For the text-containing cell, return its midpoint in [X, Y] coordinate format. 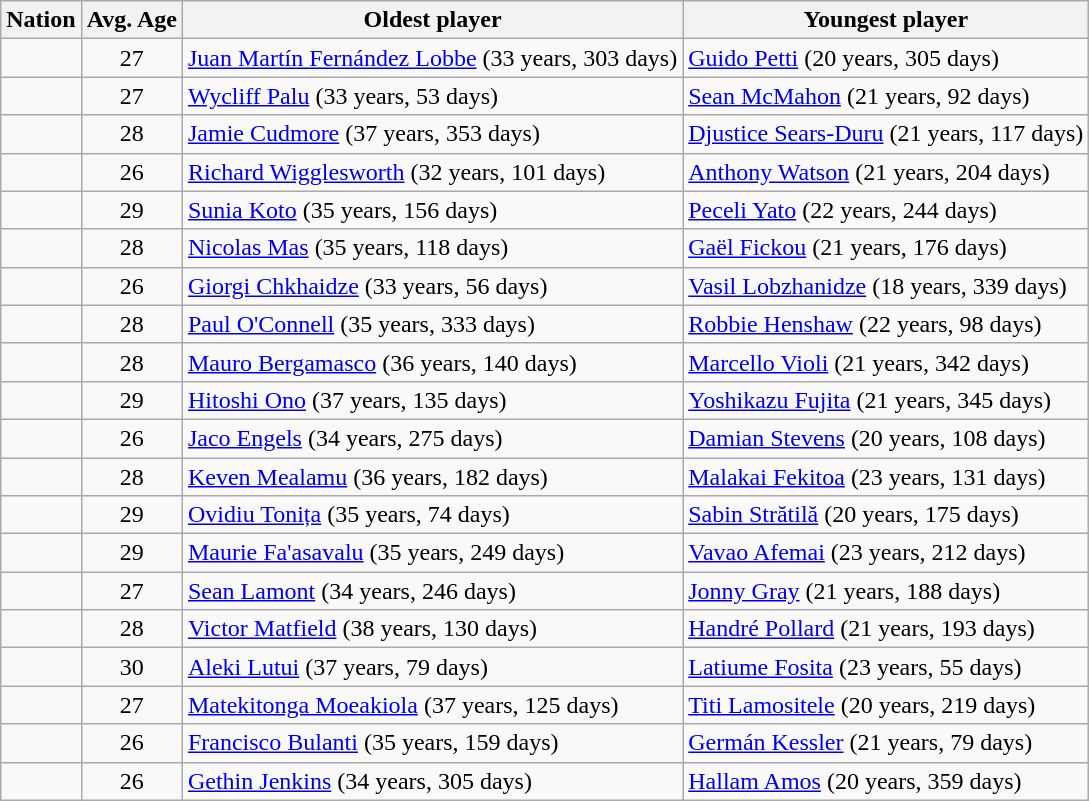
Handré Pollard (21 years, 193 days) [886, 629]
Vasil Lobzhanidze (18 years, 339 days) [886, 286]
Paul O'Connell (35 years, 333 days) [432, 324]
Titi Lamositele (20 years, 219 days) [886, 705]
Aleki Lutui (37 years, 79 days) [432, 667]
Nation [41, 20]
Giorgi Chkhaidze (33 years, 56 days) [432, 286]
Gaël Fickou (21 years, 176 days) [886, 248]
Jamie Cudmore (37 years, 353 days) [432, 134]
Maurie Fa'asavalu (35 years, 249 days) [432, 553]
Marcello Violi (21 years, 342 days) [886, 362]
Matekitonga Moeakiola (37 years, 125 days) [432, 705]
Jonny Gray (21 years, 188 days) [886, 591]
Oldest player [432, 20]
Hallam Amos (20 years, 359 days) [886, 781]
Mauro Bergamasco (36 years, 140 days) [432, 362]
Ovidiu Tonița (35 years, 74 days) [432, 515]
Damian Stevens (20 years, 108 days) [886, 438]
Gethin Jenkins (34 years, 305 days) [432, 781]
30 [132, 667]
Sabin Strătilă (20 years, 175 days) [886, 515]
Germán Kessler (21 years, 79 days) [886, 743]
Latiume Fosita (23 years, 55 days) [886, 667]
Richard Wigglesworth (32 years, 101 days) [432, 172]
Vavao Afemai (23 years, 212 days) [886, 553]
Sean McMahon (21 years, 92 days) [886, 96]
Djustice Sears-Duru (21 years, 117 days) [886, 134]
Hitoshi Ono (37 years, 135 days) [432, 400]
Victor Matfield (38 years, 130 days) [432, 629]
Nicolas Mas (35 years, 118 days) [432, 248]
Wycliff Palu (33 years, 53 days) [432, 96]
Sean Lamont (34 years, 246 days) [432, 591]
Robbie Henshaw (22 years, 98 days) [886, 324]
Yoshikazu Fujita (21 years, 345 days) [886, 400]
Francisco Bulanti (35 years, 159 days) [432, 743]
Keven Mealamu (36 years, 182 days) [432, 477]
Peceli Yato (22 years, 244 days) [886, 210]
Jaco Engels (34 years, 275 days) [432, 438]
Malakai Fekitoa (23 years, 131 days) [886, 477]
Anthony Watson (21 years, 204 days) [886, 172]
Guido Petti (20 years, 305 days) [886, 58]
Avg. Age [132, 20]
Youngest player [886, 20]
Sunia Koto (35 years, 156 days) [432, 210]
Juan Martín Fernández Lobbe (33 years, 303 days) [432, 58]
